Provide the [x, y] coordinate of the cell's center where the given text is located.  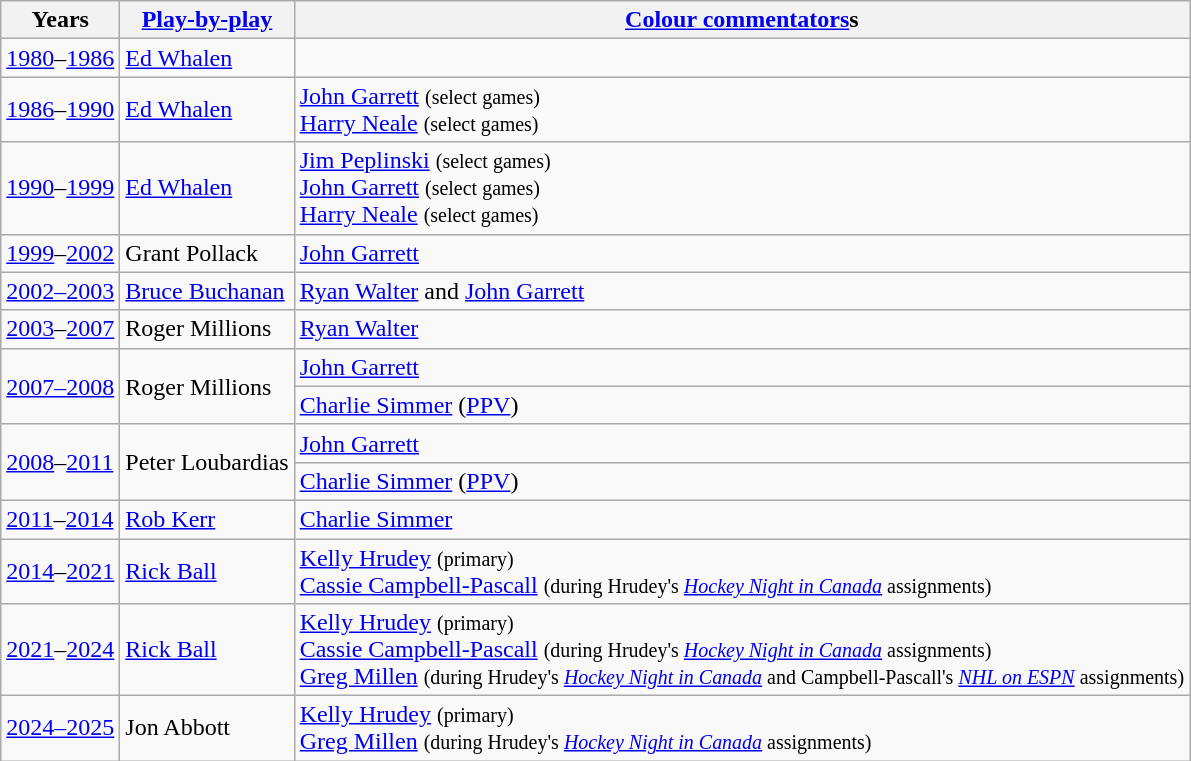
1980–1986 [60, 58]
Ryan Walter [742, 329]
2021–2024 [60, 650]
1999–2002 [60, 253]
Play-by-play [207, 20]
Grant Pollack [207, 253]
Colour commentatorss [742, 20]
Charlie Simmer [742, 519]
Jim Peplinski (select games)John Garrett (select games)Harry Neale (select games) [742, 188]
2014–2021 [60, 570]
2007–2008 [60, 386]
2002–2003 [60, 291]
2003–2007 [60, 329]
Kelly Hrudey (primary)Cassie Campbell-Pascall (during Hrudey's Hockey Night in Canada assignments) [742, 570]
2008–2011 [60, 462]
1990–1999 [60, 188]
1986–1990 [60, 110]
Rob Kerr [207, 519]
Jon Abbott [207, 728]
Kelly Hrudey (primary)Greg Millen (during Hrudey's Hockey Night in Canada assignments) [742, 728]
John Garrett (select games)Harry Neale (select games) [742, 110]
Peter Loubardias [207, 462]
Bruce Buchanan [207, 291]
Years [60, 20]
Ryan Walter and John Garrett [742, 291]
2011–2014 [60, 519]
2024–2025 [60, 728]
